Return [X, Y] of the center of cell containing provided text 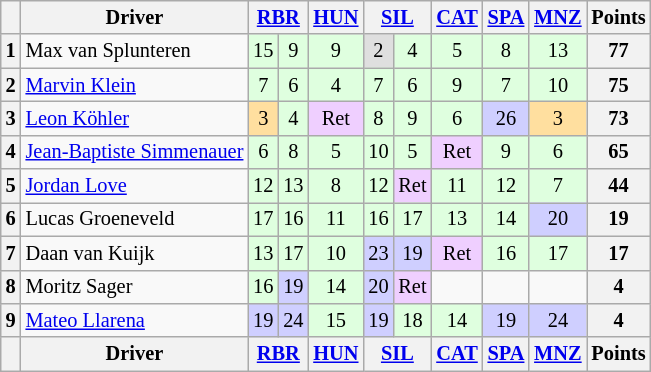
Mateo Llarena [135, 320]
26 [506, 118]
77 [618, 51]
Max van Splunteren [135, 51]
75 [618, 85]
Daan van Kuijk [135, 253]
1 [11, 51]
23 [378, 253]
18 [412, 320]
Moritz Sager [135, 287]
44 [618, 186]
Jordan Love [135, 186]
Jean-Baptiste Simmenauer [135, 152]
65 [618, 152]
Leon Köhler [135, 118]
Marvin Klein [135, 85]
73 [618, 118]
Lucas Groeneveld [135, 219]
